Identify which cell holds the provided text, then report its (x, y) central coordinate. 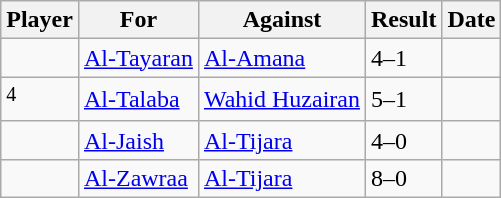
Al-Jaish (138, 140)
5–1 (404, 100)
Al-Zawraa (138, 178)
8–0 (404, 178)
4–0 (404, 140)
Result (404, 20)
Al-Talaba (138, 100)
4 (40, 100)
4–1 (404, 58)
Al-Amana (282, 58)
For (138, 20)
Date (472, 20)
Al-Tayaran (138, 58)
Player (40, 20)
Wahid Huzairan (282, 100)
Against (282, 20)
